Extract the (x, y) coordinate from the center of the cell holding the provided text.  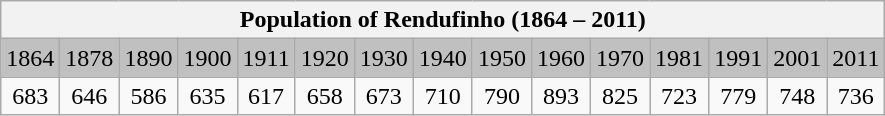
1991 (738, 58)
779 (738, 96)
646 (90, 96)
1950 (502, 58)
586 (148, 96)
1878 (90, 58)
Population of Rendufinho (1864 – 2011) (443, 20)
723 (680, 96)
1890 (148, 58)
683 (30, 96)
2011 (856, 58)
893 (560, 96)
790 (502, 96)
748 (798, 96)
710 (442, 96)
635 (208, 96)
825 (620, 96)
736 (856, 96)
1970 (620, 58)
673 (384, 96)
1911 (266, 58)
1930 (384, 58)
1900 (208, 58)
658 (324, 96)
617 (266, 96)
1981 (680, 58)
1940 (442, 58)
1864 (30, 58)
2001 (798, 58)
1960 (560, 58)
1920 (324, 58)
